Scan for the cell matching the given text and deliver its (X, Y) coordinate at center. 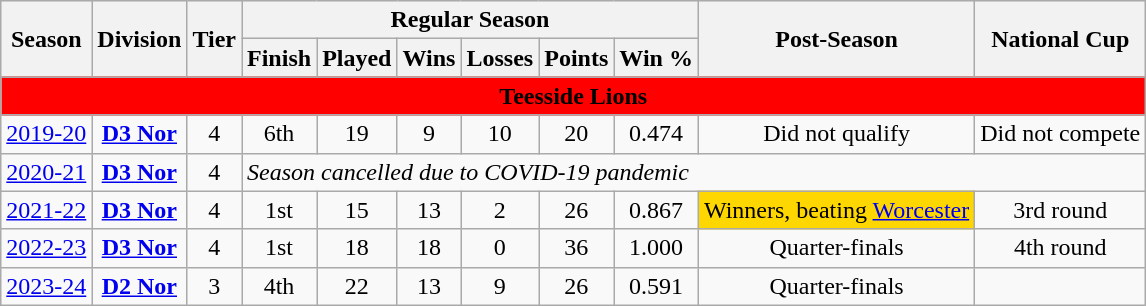
Finish (280, 58)
3 (214, 286)
19 (357, 134)
2021-22 (46, 210)
2 (500, 210)
1.000 (656, 248)
D2 Nor (140, 286)
Winners, beating Worcester (836, 210)
36 (576, 248)
22 (357, 286)
Wins (429, 58)
4th round (1060, 248)
2019-20 (46, 134)
Did not compete (1060, 134)
0.474 (656, 134)
Did not qualify (836, 134)
2020-21 (46, 172)
0.591 (656, 286)
Teesside Lions (574, 96)
Season (46, 39)
Division (140, 39)
2022-23 (46, 248)
0.867 (656, 210)
Points (576, 58)
10 (500, 134)
6th (280, 134)
15 (357, 210)
Season cancelled due to COVID-19 pandemic (694, 172)
Played (357, 58)
20 (576, 134)
Losses (500, 58)
4th (280, 286)
Win % (656, 58)
Tier (214, 39)
Post-Season (836, 39)
2023-24 (46, 286)
0 (500, 248)
National Cup (1060, 39)
Regular Season (470, 20)
3rd round (1060, 210)
